From the cell containing the given text, extract its center point as (X, Y) coordinate. 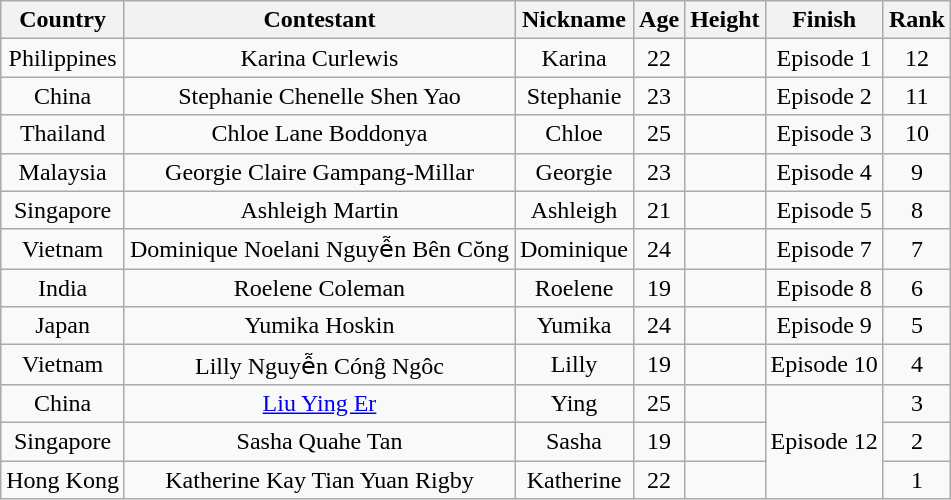
Episode 9 (824, 326)
Philippines (63, 58)
Episode 1 (824, 58)
3 (916, 403)
Stephanie (574, 96)
Ashleigh (574, 210)
2 (916, 441)
9 (916, 172)
Sasha Quahe Tan (319, 441)
Chloe Lane Boddonya (319, 134)
Katherine Kay Tian Yuan Rigby (319, 479)
Country (63, 20)
Georgie (574, 172)
Episode 4 (824, 172)
Georgie Claire Gampang-Millar (319, 172)
Dominique Noelani Nguyễn Bên Cŏng (319, 249)
Roelene Coleman (319, 288)
Episode 2 (824, 96)
5 (916, 326)
Contestant (319, 20)
Japan (63, 326)
Roelene (574, 288)
4 (916, 365)
Episode 3 (824, 134)
Rank (916, 20)
Thailand (63, 134)
India (63, 288)
Finish (824, 20)
Dominique (574, 249)
Malaysia (63, 172)
6 (916, 288)
Age (660, 20)
Ashleigh Martin (319, 210)
Chloe (574, 134)
Karina (574, 58)
Height (725, 20)
12 (916, 58)
Episode 12 (824, 441)
Lilly (574, 365)
7 (916, 249)
Katherine (574, 479)
Nickname (574, 20)
Episode 5 (824, 210)
Lilly Nguyễn Cónĝ Ngôc (319, 365)
Yumika (574, 326)
Episode 10 (824, 365)
Stephanie Chenelle Shen Yao (319, 96)
8 (916, 210)
Episode 7 (824, 249)
21 (660, 210)
Hong Kong (63, 479)
Yumika Hoskin (319, 326)
1 (916, 479)
Karina Curlewis (319, 58)
Ying (574, 403)
11 (916, 96)
Episode 8 (824, 288)
Liu Ying Er (319, 403)
Sasha (574, 441)
10 (916, 134)
